For the text-containing cell, return its midpoint in (x, y) coordinate format. 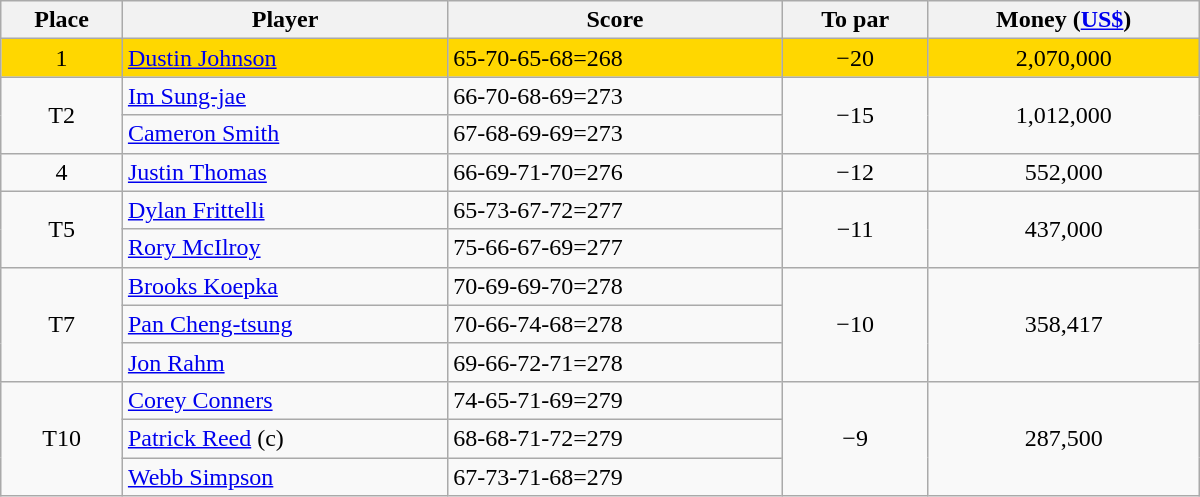
Justin Thomas (284, 172)
66-70-68-69=273 (615, 96)
Brooks Koepka (284, 286)
70-66-74-68=278 (615, 324)
68-68-71-72=279 (615, 438)
Im Sung-jae (284, 96)
65-70-65-68=268 (615, 58)
Rory McIlroy (284, 248)
−10 (855, 324)
358,417 (1064, 324)
−15 (855, 115)
Corey Conners (284, 400)
67-68-69-69=273 (615, 134)
75-66-67-69=277 (615, 248)
Cameron Smith (284, 134)
Patrick Reed (c) (284, 438)
65-73-67-72=277 (615, 210)
70-69-69-70=278 (615, 286)
T2 (62, 115)
4 (62, 172)
Dylan Frittelli (284, 210)
Webb Simpson (284, 477)
T5 (62, 229)
437,000 (1064, 229)
Player (284, 20)
Pan Cheng-tsung (284, 324)
T7 (62, 324)
69-66-72-71=278 (615, 362)
1,012,000 (1064, 115)
2,070,000 (1064, 58)
T10 (62, 438)
−12 (855, 172)
−9 (855, 438)
Score (615, 20)
552,000 (1064, 172)
287,500 (1064, 438)
Jon Rahm (284, 362)
−11 (855, 229)
−20 (855, 58)
1 (62, 58)
Dustin Johnson (284, 58)
74-65-71-69=279 (615, 400)
To par (855, 20)
Place (62, 20)
Money (US$) (1064, 20)
67-73-71-68=279 (615, 477)
66-69-71-70=276 (615, 172)
